Find where the given text appears and provide that cell's center as (X, Y) coordinate. 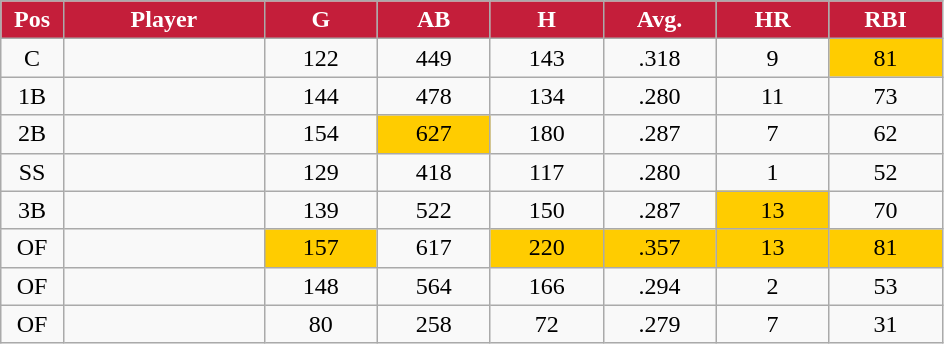
C (32, 58)
.294 (660, 286)
RBI (886, 20)
SS (32, 172)
2 (772, 286)
52 (886, 172)
449 (434, 58)
148 (320, 286)
154 (320, 134)
Pos (32, 20)
HR (772, 20)
258 (434, 324)
220 (546, 248)
G (320, 20)
70 (886, 210)
150 (546, 210)
564 (434, 286)
62 (886, 134)
2B (32, 134)
3B (32, 210)
478 (434, 96)
122 (320, 58)
1 (772, 172)
627 (434, 134)
.318 (660, 58)
72 (546, 324)
143 (546, 58)
9 (772, 58)
Player (164, 20)
522 (434, 210)
617 (434, 248)
73 (886, 96)
AB (434, 20)
134 (546, 96)
80 (320, 324)
11 (772, 96)
53 (886, 286)
418 (434, 172)
117 (546, 172)
1B (32, 96)
31 (886, 324)
139 (320, 210)
H (546, 20)
.357 (660, 248)
166 (546, 286)
Avg. (660, 20)
.279 (660, 324)
180 (546, 134)
144 (320, 96)
157 (320, 248)
129 (320, 172)
